Identify which cell holds the provided text, then report its (X, Y) central coordinate. 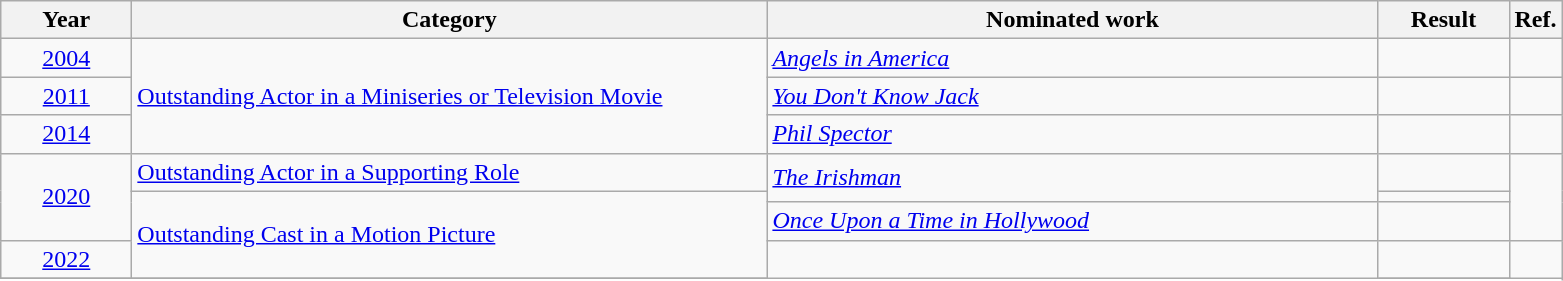
2011 (66, 96)
Category (450, 20)
Year (66, 20)
Outstanding Cast in a Motion Picture (450, 234)
2022 (66, 259)
Once Upon a Time in Hollywood (1072, 221)
2020 (66, 196)
2004 (66, 58)
Outstanding Actor in a Supporting Role (450, 172)
The Irishman (1072, 178)
Ref. (1536, 20)
You Don't Know Jack (1072, 96)
Angels in America (1072, 58)
Outstanding Actor in a Miniseries or Television Movie (450, 96)
Phil Spector (1072, 134)
Result (1444, 20)
2014 (66, 134)
Nominated work (1072, 20)
